Locate the cell with the specified text and output its [X, Y] center coordinate. 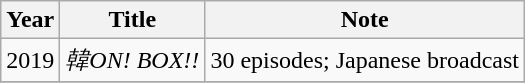
Year [30, 20]
Note [365, 20]
韓ON! BOX!! [132, 60]
Title [132, 20]
30 episodes; Japanese broadcast [365, 60]
2019 [30, 60]
